Determine the [X, Y] coordinate at the center of the cell enclosing the given text.  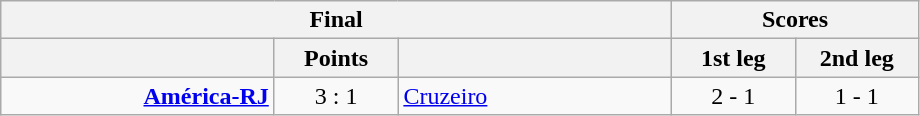
2 - 1 [733, 96]
1 - 1 [857, 96]
Points [336, 58]
2nd leg [857, 58]
América-RJ [138, 96]
Scores [794, 20]
Cruzeiro [535, 96]
3 : 1 [336, 96]
1st leg [733, 58]
Final [336, 20]
